Extract the (X, Y) coordinate from the center of the cell holding the provided text.  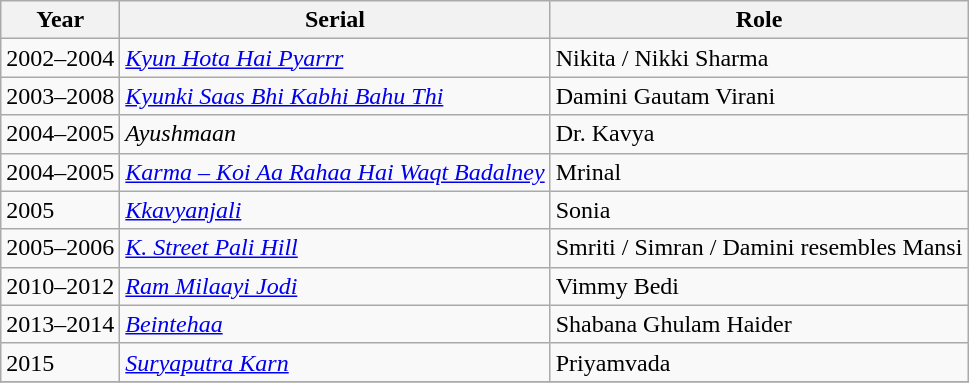
Ram Milaayi Jodi (335, 286)
2005–2006 (60, 248)
2005 (60, 210)
Vimmy Bedi (759, 286)
Ayushmaan (335, 134)
Sonia (759, 210)
Dr. Kavya (759, 134)
2002–2004 (60, 58)
Role (759, 20)
2015 (60, 362)
2013–2014 (60, 324)
Suryaputra Karn (335, 362)
Shabana Ghulam Haider (759, 324)
Karma – Koi Aa Rahaa Hai Waqt Badalney (335, 172)
2010–2012 (60, 286)
Beintehaa (335, 324)
Kyunki Saas Bhi Kabhi Bahu Thi (335, 96)
Year (60, 20)
Smriti / Simran / Damini resembles Mansi (759, 248)
Mrinal (759, 172)
2003–2008 (60, 96)
Nikita / Nikki Sharma (759, 58)
Kkavyanjali (335, 210)
Serial (335, 20)
K. Street Pali Hill (335, 248)
Kyun Hota Hai Pyarrr (335, 58)
Priyamvada (759, 362)
Damini Gautam Virani (759, 96)
